Output the (x, y) coordinate of the center of the cell containing the given text.  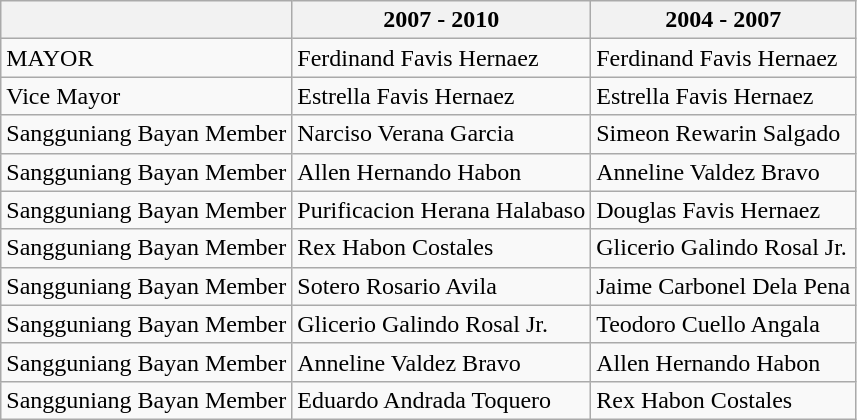
Purificacion Herana Halabaso (442, 210)
2007 - 2010 (442, 20)
Narciso Verana Garcia (442, 134)
Simeon Rewarin Salgado (724, 134)
Douglas Favis Hernaez (724, 210)
Jaime Carbonel Dela Pena (724, 286)
Vice Mayor (146, 96)
Teodoro Cuello Angala (724, 324)
2004 - 2007 (724, 20)
Eduardo Andrada Toquero (442, 400)
MAYOR (146, 58)
Sotero Rosario Avila (442, 286)
